Provide the [X, Y] coordinate of the cell's center where the given text is located.  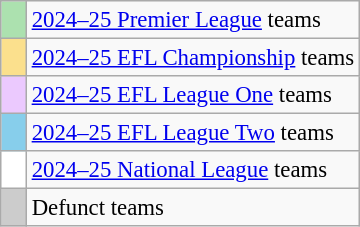
2024–25 EFL League One teams [192, 95]
Defunct teams [192, 208]
2024–25 EFL Championship teams [192, 58]
2024–25 Premier League teams [192, 20]
2024–25 EFL League Two teams [192, 133]
2024–25 National League teams [192, 170]
